Scan for the cell matching the given text and deliver its [X, Y] coordinate at center. 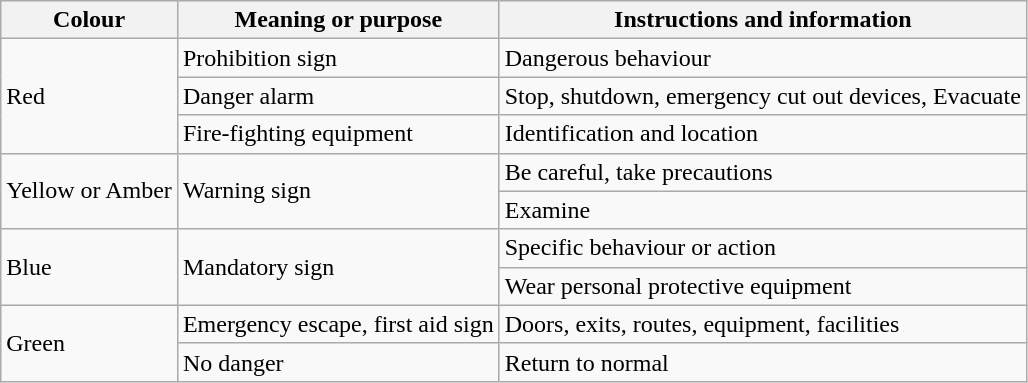
Stop, shutdown, emergency cut out devices, Evacuate [762, 96]
Emergency escape, first aid sign [338, 324]
Wear personal protective equipment [762, 286]
Blue [90, 267]
Fire-fighting equipment [338, 134]
Specific behaviour or action [762, 248]
Meaning or purpose [338, 20]
Examine [762, 210]
Identification and location [762, 134]
Warning sign [338, 191]
Colour [90, 20]
Red [90, 96]
Prohibition sign [338, 58]
Doors, exits, routes, equipment, facilities [762, 324]
Green [90, 343]
Danger alarm [338, 96]
Mandatory sign [338, 267]
Dangerous behaviour [762, 58]
Yellow or Amber [90, 191]
Instructions and information [762, 20]
Return to normal [762, 362]
No danger [338, 362]
Be careful, take precautions [762, 172]
